Detect which cell encompasses the target text, then output its [X, Y] center coordinate. 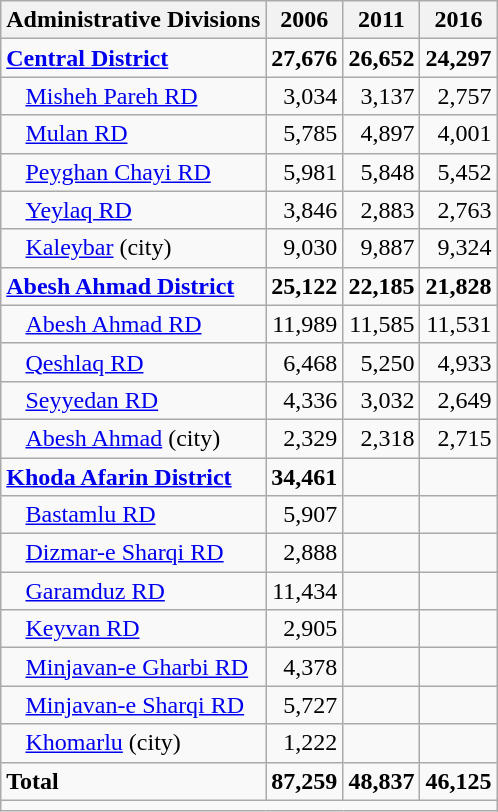
24,297 [458, 58]
2,883 [382, 210]
3,137 [382, 96]
6,468 [304, 362]
Bastamlu RD [134, 515]
3,034 [304, 96]
3,846 [304, 210]
Abesh Ahmad District [134, 286]
5,250 [382, 362]
Abesh Ahmad (city) [134, 438]
11,531 [458, 324]
5,785 [304, 134]
21,828 [458, 286]
9,887 [382, 248]
2,757 [458, 96]
Seyyedan RD [134, 400]
3,032 [382, 400]
Central District [134, 58]
26,652 [382, 58]
Keyvan RD [134, 629]
27,676 [304, 58]
Khoda Afarin District [134, 477]
Dizmar-e Sharqi RD [134, 553]
25,122 [304, 286]
5,848 [382, 172]
87,259 [304, 781]
2,905 [304, 629]
9,030 [304, 248]
Abesh Ahmad RD [134, 324]
Misheh Pareh RD [134, 96]
4,897 [382, 134]
2016 [458, 20]
22,185 [382, 286]
2006 [304, 20]
Yeylaq RD [134, 210]
5,907 [304, 515]
Minjavan-e Gharbi RD [134, 667]
4,933 [458, 362]
9,324 [458, 248]
4,001 [458, 134]
Peyghan Chayi RD [134, 172]
5,452 [458, 172]
5,981 [304, 172]
2011 [382, 20]
2,318 [382, 438]
11,989 [304, 324]
Garamduz RD [134, 591]
Qeshlaq RD [134, 362]
11,434 [304, 591]
Administrative Divisions [134, 20]
4,378 [304, 667]
2,888 [304, 553]
Mulan RD [134, 134]
Total [134, 781]
1,222 [304, 743]
5,727 [304, 705]
34,461 [304, 477]
48,837 [382, 781]
46,125 [458, 781]
Kaleybar (city) [134, 248]
2,329 [304, 438]
2,763 [458, 210]
2,715 [458, 438]
Khomarlu (city) [134, 743]
11,585 [382, 324]
2,649 [458, 400]
Minjavan-e Sharqi RD [134, 705]
4,336 [304, 400]
